Locate the cell with the specified text and output its (X, Y) center coordinate. 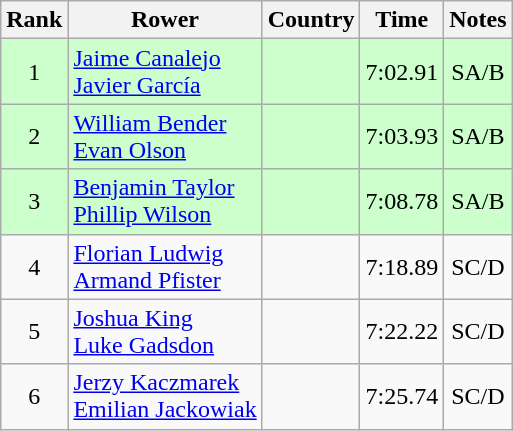
7:18.89 (402, 266)
Jerzy KaczmarekEmilian Jackowiak (165, 396)
Time (402, 20)
7:08.78 (402, 202)
Joshua KingLuke Gadsdon (165, 332)
7:03.93 (402, 136)
4 (34, 266)
7:02.91 (402, 72)
Rank (34, 20)
5 (34, 332)
Rower (165, 20)
3 (34, 202)
6 (34, 396)
Benjamin TaylorPhillip Wilson (165, 202)
Florian LudwigArmand Pfister (165, 266)
William BenderEvan Olson (165, 136)
1 (34, 72)
Notes (478, 20)
2 (34, 136)
Jaime CanalejoJavier García (165, 72)
7:25.74 (402, 396)
Country (311, 20)
7:22.22 (402, 332)
